Locate the cell with the specified text and output its [x, y] center coordinate. 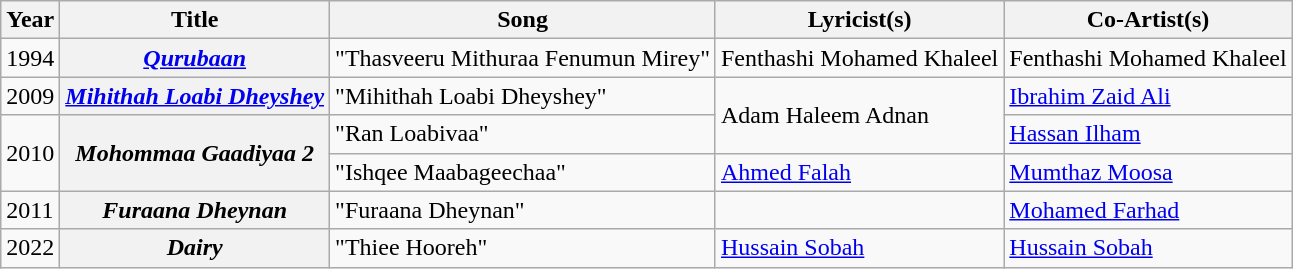
"Furaana Dheynan" [523, 210]
Lyricist(s) [859, 20]
2011 [30, 210]
Year [30, 20]
Song [523, 20]
"Thasveeru Mithuraa Fenumun Mirey" [523, 58]
1994 [30, 58]
2009 [30, 96]
Mohommaa Gaadiyaa 2 [195, 153]
Mumthaz Moosa [1148, 172]
"Mihithah Loabi Dheyshey" [523, 96]
Qurubaan [195, 58]
Mohamed Farhad [1148, 210]
Co-Artist(s) [1148, 20]
"Thiee Hooreh" [523, 248]
Ahmed Falah [859, 172]
Dairy [195, 248]
2022 [30, 248]
2010 [30, 153]
Hassan Ilham [1148, 134]
Title [195, 20]
Adam Haleem Adnan [859, 115]
Furaana Dheynan [195, 210]
Mihithah Loabi Dheyshey [195, 96]
"Ran Loabivaa" [523, 134]
Ibrahim Zaid Ali [1148, 96]
"Ishqee Maabageechaa" [523, 172]
